Identify which cell holds the provided text, then report its (X, Y) central coordinate. 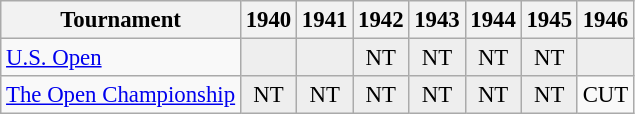
1945 (549, 20)
1944 (493, 20)
1943 (437, 20)
1941 (325, 20)
1942 (381, 20)
Tournament (121, 20)
1946 (605, 20)
U.S. Open (121, 58)
The Open Championship (121, 95)
CUT (605, 95)
1940 (268, 20)
